Locate the cell with the specified text and output its [x, y] center coordinate. 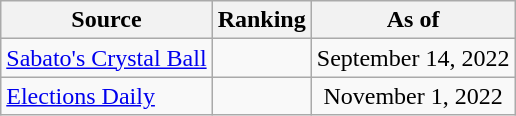
November 1, 2022 [413, 96]
September 14, 2022 [413, 58]
Source [106, 20]
As of [413, 20]
Ranking [262, 20]
Sabato's Crystal Ball [106, 58]
Elections Daily [106, 96]
